Search for the cell housing the specified text and yield its (x, y) center coordinate. 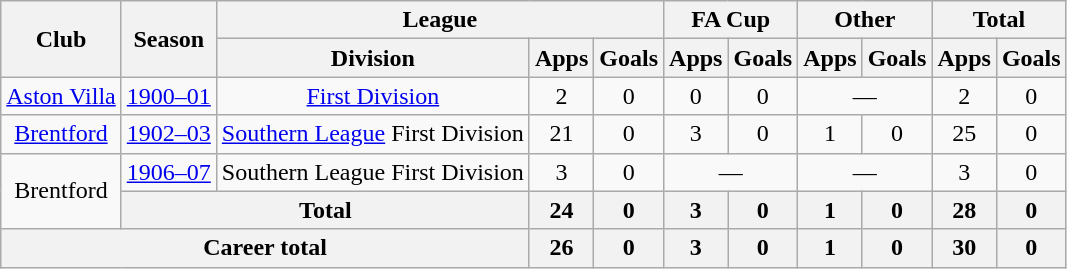
30 (964, 248)
League (440, 20)
Division (372, 58)
Season (168, 39)
Club (62, 39)
28 (964, 210)
1900–01 (168, 96)
FA Cup (731, 20)
1906–07 (168, 172)
24 (561, 210)
Aston Villa (62, 96)
Other (865, 20)
Career total (266, 248)
25 (964, 134)
26 (561, 248)
21 (561, 134)
1902–03 (168, 134)
First Division (372, 96)
